Output the (x, y) coordinate of the center of the cell containing the given text.  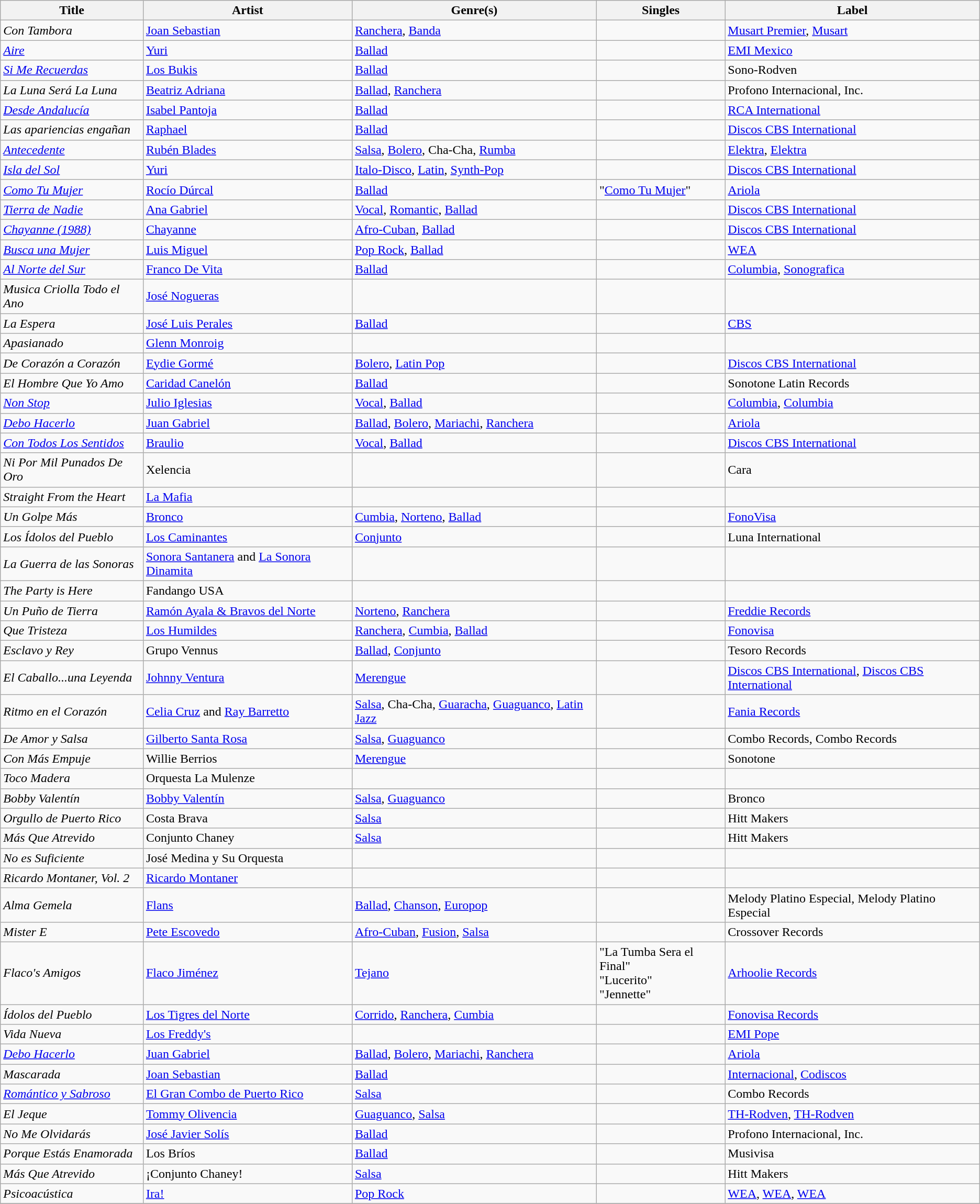
Un Golpe Más (72, 517)
Pop Rock, Ballad (474, 250)
Grupo Vennus (247, 651)
Ídolos del Pueblo (72, 1014)
No Me Olvidarás (72, 1134)
Apasianado (72, 343)
Ramón Ayala & Bravos del Norte (247, 611)
Non Stop (72, 403)
Los Bríos (247, 1154)
Porque Estás Enamorada (72, 1154)
Chayanne (247, 229)
Combo Records, Combo Records (852, 739)
Genre(s) (474, 10)
WEA (852, 250)
Ricardo Montaner (247, 878)
Sonotone Latin Records (852, 383)
Norteno, Ranchera (474, 611)
Vocal, Romantic, Ballad (474, 209)
Si Me Recuerdas (72, 70)
TH-Rodven, TH-Rodven (852, 1114)
Ranchera, Banda (474, 30)
EMI Pope (852, 1034)
Glenn Monroig (247, 343)
Afro-Cuban, Ballad (474, 229)
Mister E (72, 932)
Isla del Sol (72, 170)
Xelencia (247, 470)
Tejano (474, 973)
The Party is Here (72, 590)
Con Tambora (72, 30)
Title (72, 10)
Las apariencias engañan (72, 130)
No es Suficiente (72, 858)
Tommy Olivencia (247, 1114)
Gilberto Santa Rosa (247, 739)
"Como Tu Mujer" (661, 189)
Conjunto (474, 537)
Con Todos Los Sentidos (72, 443)
Rubén Blades (247, 150)
Los Humildes (247, 631)
Artist (247, 10)
Mascarada (72, 1074)
Freddie Records (852, 611)
De Amor y Salsa (72, 739)
Tierra de Nadie (72, 209)
Salsa, Bolero, Cha-Cha, Rumba (474, 150)
Ni Por Mil Punados De Oro (72, 470)
Sonora Santanera and La Sonora Dinamita (247, 563)
Los Bukis (247, 70)
Esclavo y Rey (72, 651)
Un Puño de Tierra (72, 611)
Flaco's Amigos (72, 973)
WEA, WEA, WEA (852, 1194)
Rocío Dúrcal (247, 189)
Ballad, Chanson, Europop (474, 905)
El Hombre Que Yo Amo (72, 383)
Ricardo Montaner, Vol. 2 (72, 878)
Los Freddy's (247, 1034)
Willie Berrios (247, 759)
Flans (247, 905)
Salsa, Cha-Cha, Guaracha, Guaguanco, Latin Jazz (474, 712)
Desde Andalucía (72, 110)
Melody Platino Especial, Melody Platino Especial (852, 905)
FonoVisa (852, 517)
Musica Criolla Todo el Ano (72, 296)
Columbia, Sonografica (852, 270)
Tesoro Records (852, 651)
Caridad Canelón (247, 383)
José Javier Solís (247, 1134)
Flaco Jiménez (247, 973)
Combo Records (852, 1094)
Los Ídolos del Pueblo (72, 537)
Psicoacústica (72, 1194)
Arhoolie Records (852, 973)
Romántico y Sabroso (72, 1094)
Busca una Mujer (72, 250)
Costa Brava (247, 818)
Cumbia, Norteno, Ballad (474, 517)
El Gran Combo de Puerto Rico (247, 1094)
José Nogueras (247, 296)
Musivisa (852, 1154)
Que Tristeza (72, 631)
Corrido, Ranchera, Cumbia (474, 1014)
La Luna Será La Luna (72, 90)
Cara (852, 470)
José Medina y Su Orquesta (247, 858)
Straight From the Heart (72, 497)
"La Tumba Sera el Final""Lucerito""Jennette" (661, 973)
RCA International (852, 110)
Vida Nueva (72, 1034)
Los Tigres del Norte (247, 1014)
El Jeque (72, 1114)
Ranchera, Cumbia, Ballad (474, 631)
Aire (72, 50)
Con Más Empuje (72, 759)
Internacional, Codiscos (852, 1074)
EMI Mexico (852, 50)
Como Tu Mujer (72, 189)
Pete Escovedo (247, 932)
Crossover Records (852, 932)
Luis Miguel (247, 250)
Celia Cruz and Ray Barretto (247, 712)
Singles (661, 10)
Eydie Gormé (247, 363)
Label (852, 10)
Braulio (247, 443)
Chayanne (1988) (72, 229)
Afro-Cuban, Fusion, Salsa (474, 932)
Los Caminantes (247, 537)
Franco De Vita (247, 270)
Pop Rock (474, 1194)
Orquesta La Mulenze (247, 778)
La Guerra de las Sonoras (72, 563)
Julio Iglesias (247, 403)
Conjunto Chaney (247, 838)
Fonovisa (852, 631)
Beatriz Adriana (247, 90)
Toco Madera (72, 778)
Sono-Rodven (852, 70)
Ballad, Conjunto (474, 651)
José Luis Perales (247, 324)
Orgullo de Puerto Rico (72, 818)
Elektra, Elektra (852, 150)
Isabel Pantoja (247, 110)
Ira! (247, 1194)
Raphael (247, 130)
Antecedente (72, 150)
Ana Gabriel (247, 209)
Sonotone (852, 759)
Fandango USA (247, 590)
Fonovisa Records (852, 1014)
Discos CBS International, Discos CBS International (852, 677)
Alma Gemela (72, 905)
Italo-Disco, Latin, Synth-Pop (474, 170)
CBS (852, 324)
Al Norte del Sur (72, 270)
Ritmo en el Corazón (72, 712)
Fania Records (852, 712)
Johnny Ventura (247, 677)
Guaguanco, Salsa (474, 1114)
Ballad, Ranchera (474, 90)
La Espera (72, 324)
Bolero, Latin Pop (474, 363)
El Caballo...una Leyenda (72, 677)
Luna International (852, 537)
De Corazón a Corazón (72, 363)
Musart Premier, Musart (852, 30)
La Mafia (247, 497)
Columbia, Columbia (852, 403)
¡Conjunto Chaney! (247, 1174)
